Output the [X, Y] coordinate of the center of the cell containing the given text.  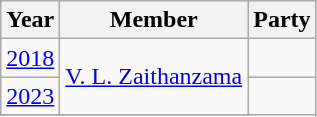
Year [30, 20]
2018 [30, 58]
Party [282, 20]
V. L. Zaithanzama [154, 77]
2023 [30, 96]
Member [154, 20]
